For the text-containing cell, return its midpoint in [X, Y] coordinate format. 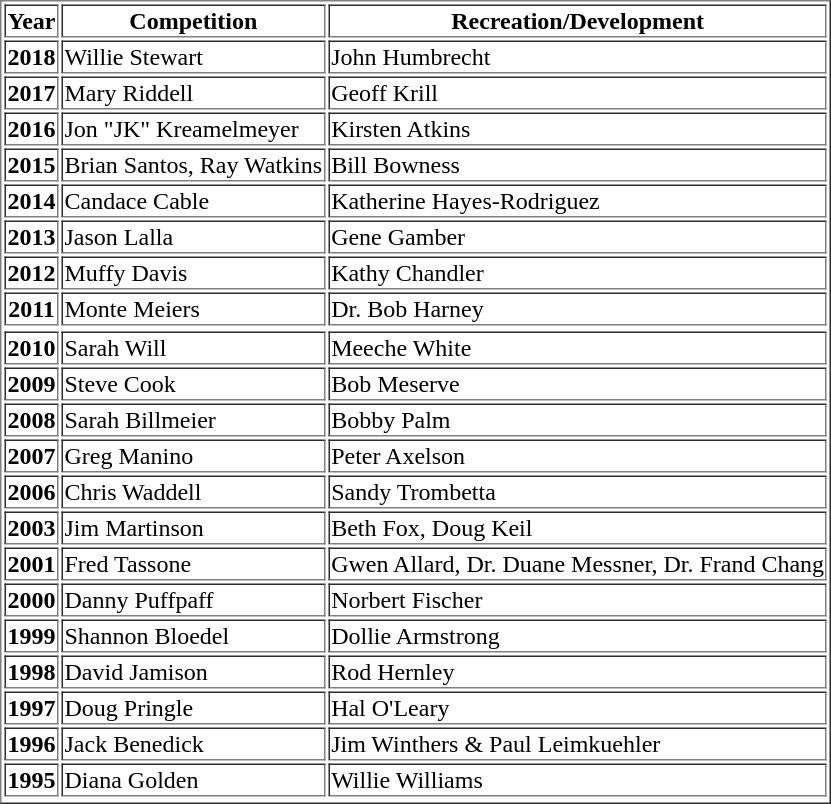
2009 [31, 384]
Fred Tassone [194, 564]
Danny Puffpaff [194, 600]
2012 [31, 272]
Geoff Krill [578, 92]
Brian Santos, Ray Watkins [194, 164]
Year [31, 20]
Beth Fox, Doug Keil [578, 528]
Bob Meserve [578, 384]
Norbert Fischer [578, 600]
Chris Waddell [194, 492]
2014 [31, 200]
Recreation/Development [578, 20]
2016 [31, 128]
2008 [31, 420]
Jim Martinson [194, 528]
Sarah Billmeier [194, 420]
1996 [31, 744]
Jason Lalla [194, 236]
2001 [31, 564]
Doug Pringle [194, 708]
Diana Golden [194, 780]
David Jamison [194, 672]
Shannon Bloedel [194, 636]
Katherine Hayes-Rodriguez [578, 200]
2000 [31, 600]
Sandy Trombetta [578, 492]
Dollie Armstrong [578, 636]
Mary Riddell [194, 92]
Peter Axelson [578, 456]
Jack Benedick [194, 744]
Bill Bowness [578, 164]
1997 [31, 708]
Muffy Davis [194, 272]
Steve Cook [194, 384]
Sarah Will [194, 348]
2018 [31, 56]
Gene Gamber [578, 236]
John Humbrecht [578, 56]
1998 [31, 672]
2013 [31, 236]
Willie Williams [578, 780]
1995 [31, 780]
Monte Meiers [194, 308]
Hal O'Leary [578, 708]
Kirsten Atkins [578, 128]
2017 [31, 92]
Willie Stewart [194, 56]
2003 [31, 528]
Rod Hernley [578, 672]
2007 [31, 456]
Competition [194, 20]
Bobby Palm [578, 420]
2015 [31, 164]
Kathy Chandler [578, 272]
Dr. Bob Harney [578, 308]
Candace Cable [194, 200]
2011 [31, 308]
Jon "JK" Kreamelmeyer [194, 128]
Gwen Allard, Dr. Duane Messner, Dr. Frand Chang [578, 564]
2006 [31, 492]
2010 [31, 348]
1999 [31, 636]
Jim Winthers & Paul Leimkuehler [578, 744]
Meeche White [578, 348]
Greg Manino [194, 456]
